Return the [X, Y] coordinate for the center point of the cell that contains the specified text.  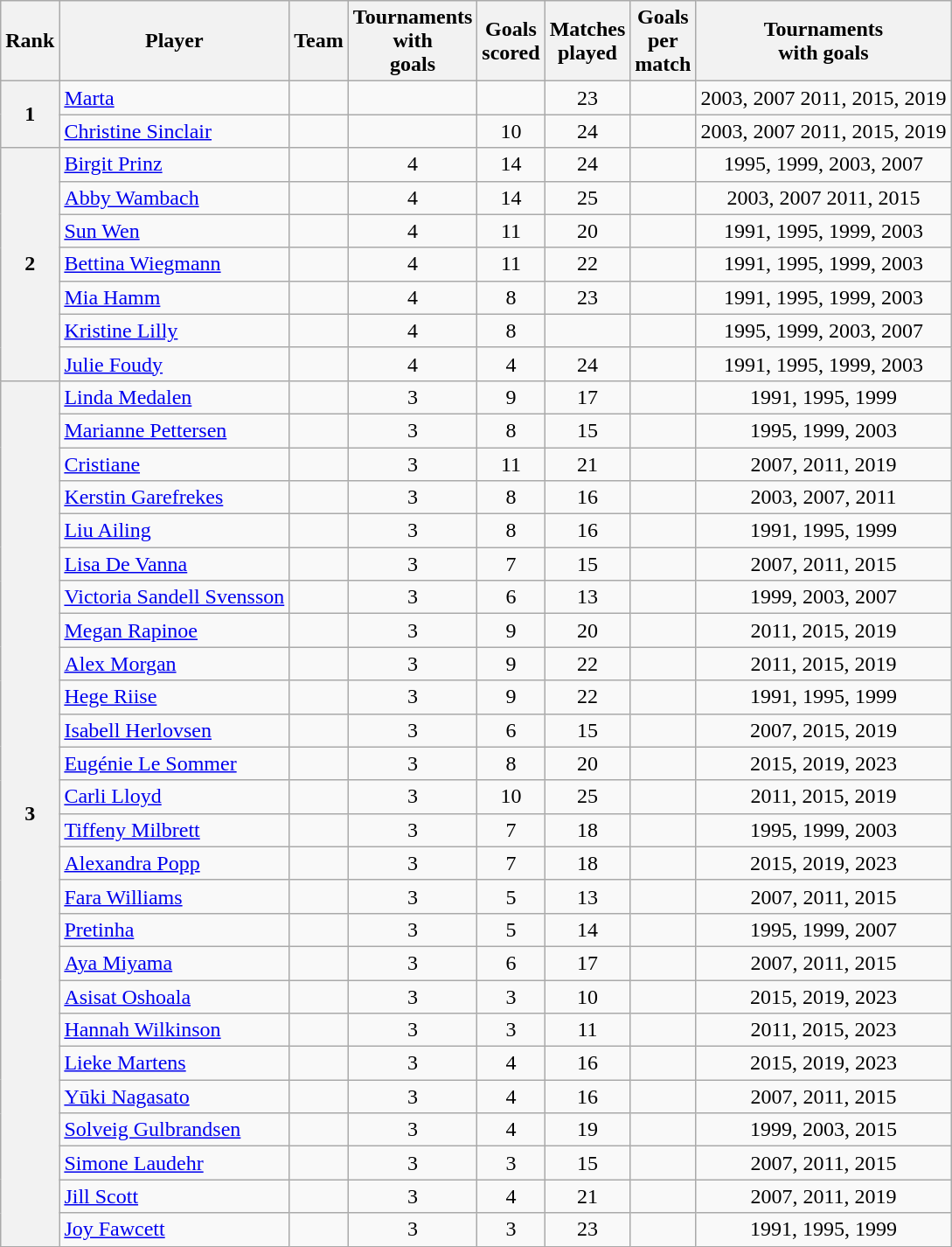
Asisat Oshoala [175, 996]
Goalsscored [511, 41]
Simone Laudehr [175, 1163]
Cristiane [175, 464]
Yūki Nagasato [175, 1097]
Kerstin Garefrekes [175, 498]
Marta [175, 98]
Linda Medalen [175, 397]
1999, 2003, 2015 [823, 1130]
Tiffeny Milbrett [175, 830]
1999, 2003, 2007 [823, 597]
Tournamentswithgoals [413, 41]
Pretinha [175, 930]
Aya Miyama [175, 963]
Carli Lloyd [175, 797]
Hege Riise [175, 697]
2003, 2007 2011, 2015 [823, 198]
Megan Rapinoe [175, 630]
Player [175, 41]
Tournamentswith goals [823, 41]
2007, 2015, 2019 [823, 730]
Eugénie Le Sommer [175, 763]
Birgit Prinz [175, 164]
19 [587, 1130]
Sun Wen [175, 231]
Goalspermatch [663, 41]
2 [30, 264]
Lisa De Vanna [175, 564]
2011, 2015, 2023 [823, 1030]
Kristine Lilly [175, 331]
Fara Williams [175, 896]
Mia Hamm [175, 297]
1995, 1999, 2007 [823, 930]
Jill Scott [175, 1196]
Christine Sinclair [175, 131]
Joy Fawcett [175, 1230]
1 [30, 115]
Liu Ailing [175, 531]
Isabell Herlovsen [175, 730]
2003, 2007, 2011 [823, 498]
Matchesplayed [587, 41]
Hannah Wilkinson [175, 1030]
Abby Wambach [175, 198]
Solveig Gulbrandsen [175, 1130]
Victoria Sandell Svensson [175, 597]
Bettina Wiegmann [175, 264]
Lieke Martens [175, 1063]
Julie Foudy [175, 364]
Alexandra Popp [175, 863]
Alex Morgan [175, 664]
Marianne Pettersen [175, 430]
Rank [30, 41]
Team [319, 41]
